Scan for the cell matching the given text and deliver its [x, y] coordinate at center. 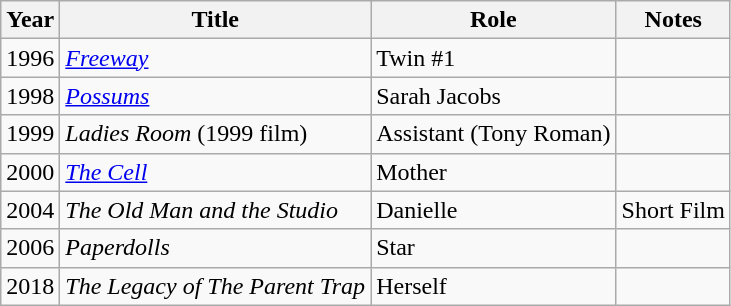
Year [30, 20]
2004 [30, 210]
Danielle [494, 210]
The Cell [216, 172]
2000 [30, 172]
Sarah Jacobs [494, 96]
Freeway [216, 58]
1999 [30, 134]
1996 [30, 58]
1998 [30, 96]
The Legacy of The Parent Trap [216, 286]
Herself [494, 286]
The Old Man and the Studio [216, 210]
Short Film [673, 210]
Mother [494, 172]
Paperdolls [216, 248]
2006 [30, 248]
Star [494, 248]
Assistant (Tony Roman) [494, 134]
Possums [216, 96]
2018 [30, 286]
Title [216, 20]
Role [494, 20]
Notes [673, 20]
Ladies Room (1999 film) [216, 134]
Twin #1 [494, 58]
